Scan for the cell matching the given text and deliver its [x, y] coordinate at center. 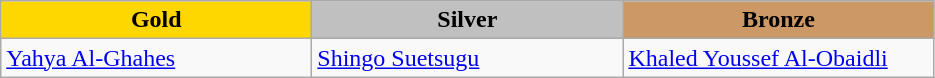
Silver [468, 20]
Gold [156, 20]
Yahya Al-Ghahes [156, 58]
Shingo Suetsugu [468, 58]
Bronze [778, 20]
Khaled Youssef Al-Obaidli [778, 58]
